Identify which cell holds the provided text, then report its [X, Y] central coordinate. 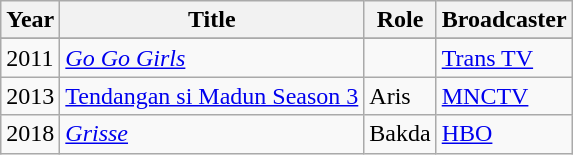
Tendangan si Madun Season 3 [212, 96]
HBO [504, 134]
MNCTV [504, 96]
Trans TV [504, 58]
Year [30, 20]
Bakda [400, 134]
2018 [30, 134]
Aris [400, 96]
Broadcaster [504, 20]
2013 [30, 96]
Go Go Girls [212, 58]
Grisse [212, 134]
Role [400, 20]
Title [212, 20]
2011 [30, 58]
